Return [x, y] of the center of cell containing provided text 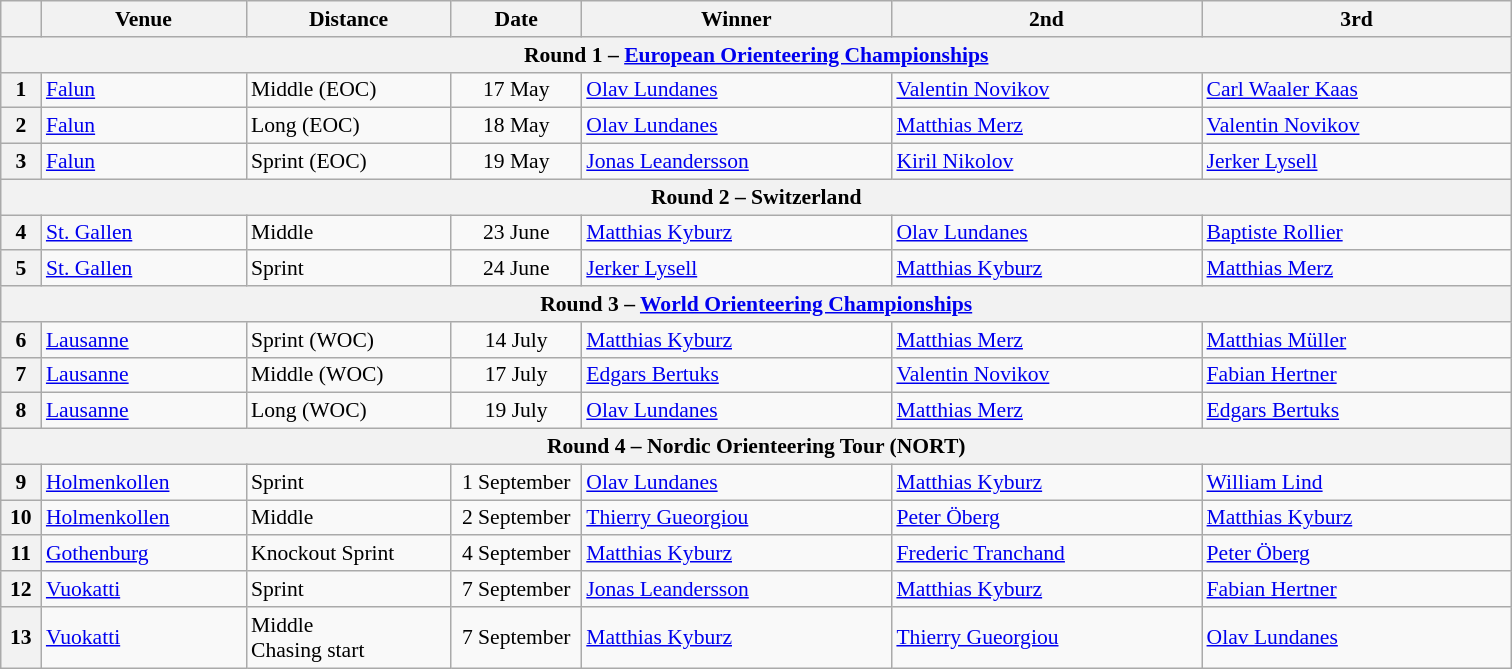
1 September [516, 482]
19 July [516, 411]
Sprint (EOC) [348, 162]
Distance [348, 19]
3 [21, 162]
17 May [516, 90]
Knockout Sprint [348, 554]
Sprint (WOC) [348, 340]
Long (WOC) [348, 411]
5 [21, 269]
4 [21, 233]
William Lind [1357, 482]
3rd [1357, 19]
Venue [144, 19]
12 [21, 589]
MiddleChasing start [348, 638]
13 [21, 638]
Matthias Müller [1357, 340]
Gothenburg [144, 554]
Frederic Tranchand [1046, 554]
1 [21, 90]
14 July [516, 340]
19 May [516, 162]
Long (EOC) [348, 126]
Round 3 – World Orienteering Championships [756, 304]
9 [21, 482]
11 [21, 554]
2 [21, 126]
23 June [516, 233]
Middle (EOC) [348, 90]
Middle (WOC) [348, 375]
2nd [1046, 19]
Date [516, 19]
24 June [516, 269]
Round 4 – Nordic Orienteering Tour (NORT) [756, 447]
Carl Waaler Kaas [1357, 90]
Kiril Nikolov [1046, 162]
6 [21, 340]
2 September [516, 518]
10 [21, 518]
7 [21, 375]
Winner [736, 19]
17 July [516, 375]
Round 1 – European Orienteering Championships [756, 55]
Round 2 – Switzerland [756, 197]
8 [21, 411]
Baptiste Rollier [1357, 233]
4 September [516, 554]
18 May [516, 126]
